From the cell containing the given text, extract its center point as (x, y) coordinate. 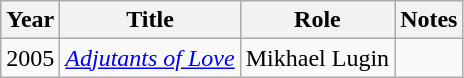
2005 (30, 58)
Role (317, 20)
Mikhael Lugin (317, 58)
Year (30, 20)
Title (150, 20)
Adjutants of Love (150, 58)
Notes (429, 20)
